From the cell containing the given text, extract its center point as (x, y) coordinate. 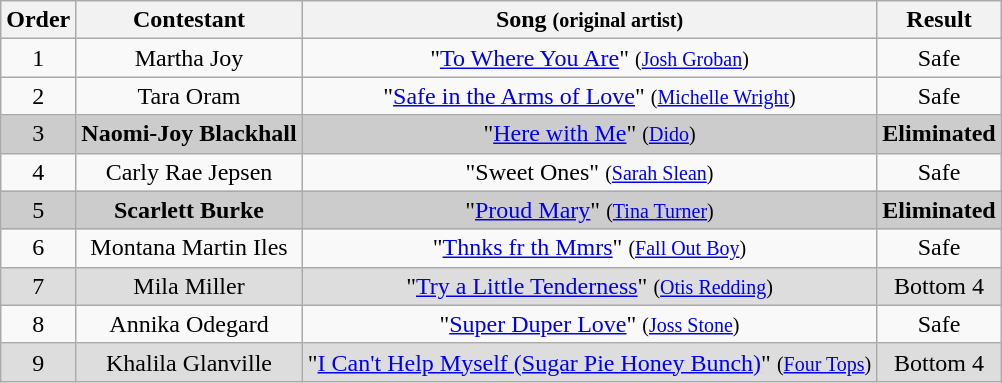
Carly Rae Jepsen (189, 172)
Order (38, 20)
Martha Joy (189, 58)
Tara Oram (189, 96)
"Try a Little Tenderness" (Otis Redding) (590, 286)
"Sweet Ones" (Sarah Slean) (590, 172)
5 (38, 210)
"Thnks fr th Mmrs" (Fall Out Boy) (590, 248)
Contestant (189, 20)
Song (original artist) (590, 20)
"Super Duper Love" (Joss Stone) (590, 324)
9 (38, 362)
8 (38, 324)
"To Where You Are" (Josh Groban) (590, 58)
6 (38, 248)
Scarlett Burke (189, 210)
Result (939, 20)
Mila Miller (189, 286)
7 (38, 286)
Naomi-Joy Blackhall (189, 134)
1 (38, 58)
"Here with Me" (Dido) (590, 134)
"Proud Mary" (Tina Turner) (590, 210)
"Safe in the Arms of Love" (Michelle Wright) (590, 96)
Montana Martin Iles (189, 248)
"I Can't Help Myself (Sugar Pie Honey Bunch)" (Four Tops) (590, 362)
4 (38, 172)
2 (38, 96)
Annika Odegard (189, 324)
3 (38, 134)
Khalila Glanville (189, 362)
